Determine the (X, Y) coordinate at the center of the cell enclosing the given text.  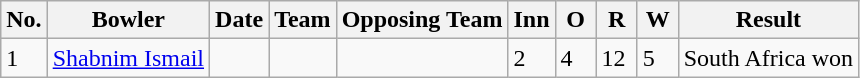
Result (768, 20)
2 (532, 58)
1 (24, 58)
Opposing Team (422, 20)
4 (576, 58)
Bowler (128, 20)
Inn (532, 20)
12 (616, 58)
Date (240, 20)
R (616, 20)
W (658, 20)
No. (24, 20)
Team (303, 20)
Shabnim Ismail (128, 58)
South Africa won (768, 58)
O (576, 20)
5 (658, 58)
